From the cell containing the given text, extract its center point as [x, y] coordinate. 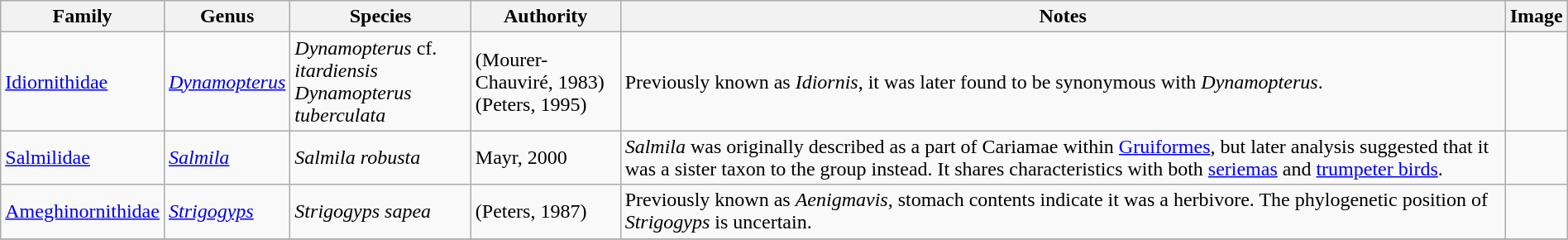
Dynamopterus [227, 81]
(Mourer-Chauviré, 1983)(Peters, 1995) [546, 81]
Salmilidae [83, 157]
Strigogyps sapea [380, 212]
Notes [1063, 17]
Salmila [227, 157]
Genus [227, 17]
Dynamopterus cf. itardiensisDynamopterus tuberculata [380, 81]
Mayr, 2000 [546, 157]
Idiornithidae [83, 81]
Previously known as Aenigmavis, stomach contents indicate it was a herbivore. The phylogenetic position of Strigogyps is uncertain. [1063, 212]
Image [1537, 17]
Species [380, 17]
Strigogyps [227, 212]
Family [83, 17]
(Peters, 1987) [546, 212]
Salmila robusta [380, 157]
Ameghinornithidae [83, 212]
Authority [546, 17]
Previously known as Idiornis, it was later found to be synonymous with Dynamopterus. [1063, 81]
